From the cell containing the given text, extract its center point as [X, Y] coordinate. 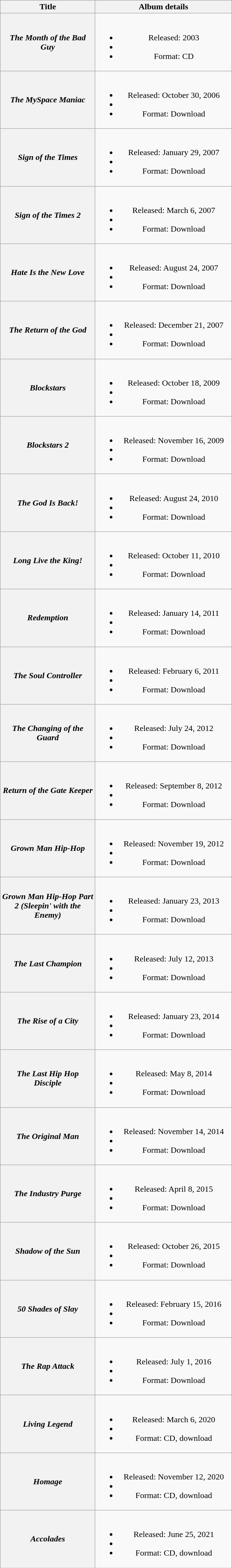
The Rise of a City [48, 1021]
Released: November 12, 2020Format: CD, download [164, 1481]
Released: September 8, 2012Format: Download [164, 791]
Sign of the Times 2 [48, 215]
Released: March 6, 2007Format: Download [164, 215]
The Original Man [48, 1136]
Return of the Gate Keeper [48, 791]
Released: April 8, 2015Format: Download [164, 1194]
Released: July 1, 2016Format: Download [164, 1366]
Released: October 26, 2015Format: Download [164, 1251]
The Return of the God [48, 330]
The MySpace Maniac [48, 100]
Released: August 24, 2007Format: Download [164, 272]
Released: May 8, 2014Format: Download [164, 1079]
Title [48, 7]
Grown Man Hip-Hop Part 2 (Sleepin' with the Enemy) [48, 906]
Released: January 23, 2013Format: Download [164, 906]
Released: October 18, 2009Format: Download [164, 387]
50 Shades of Slay [48, 1309]
Long Live the King! [48, 560]
Grown Man Hip-Hop [48, 848]
The Rap Attack [48, 1366]
Redemption [48, 618]
Released: January 29, 2007Format: Download [164, 157]
Released: November 19, 2012Format: Download [164, 848]
Released: February 6, 2011Format: Download [164, 675]
Blockstars 2 [48, 445]
Released: December 21, 2007Format: Download [164, 330]
Album details [164, 7]
Accolades [48, 1539]
Living Legend [48, 1424]
The Soul Controller [48, 675]
Released: January 23, 2014Format: Download [164, 1021]
The Last Champion [48, 964]
Released: March 6, 2020Format: CD, download [164, 1424]
Released: November 16, 2009Format: Download [164, 445]
Blockstars [48, 387]
Released: July 24, 2012Format: Download [164, 733]
The Changing of the Guard [48, 733]
Released: October 30, 2006Format: Download [164, 100]
The Industry Purge [48, 1194]
Released: January 14, 2011Format: Download [164, 618]
Sign of the Times [48, 157]
Hate Is the New Love [48, 272]
Shadow of the Sun [48, 1251]
The Last Hip Hop Disciple [48, 1079]
The God Is Back! [48, 502]
The Month of the Bad Guy [48, 42]
Homage [48, 1481]
Released: June 25, 2021Format: CD, download [164, 1539]
Released: November 14, 2014Format: Download [164, 1136]
Released: October 11, 2010Format: Download [164, 560]
Released: February 15, 2016Format: Download [164, 1309]
Released: July 12, 2013Format: Download [164, 964]
Released: August 24, 2010Format: Download [164, 502]
Released: 2003Format: CD [164, 42]
